Locate the cell with the specified text and output its (x, y) center coordinate. 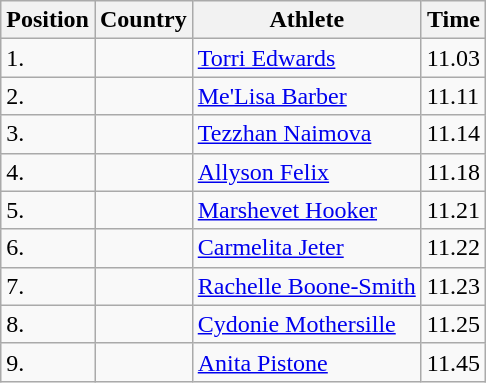
11.25 (453, 324)
Time (453, 20)
1. (48, 58)
Me'Lisa Barber (306, 96)
5. (48, 210)
11.45 (453, 362)
Allyson Felix (306, 172)
2. (48, 96)
7. (48, 286)
Cydonie Mothersille (306, 324)
Position (48, 20)
6. (48, 248)
11.03 (453, 58)
4. (48, 172)
11.18 (453, 172)
11.11 (453, 96)
Anita Pistone (306, 362)
11.21 (453, 210)
Athlete (306, 20)
Marshevet Hooker (306, 210)
3. (48, 134)
Torri Edwards (306, 58)
11.23 (453, 286)
Rachelle Boone-Smith (306, 286)
8. (48, 324)
11.14 (453, 134)
11.22 (453, 248)
Carmelita Jeter (306, 248)
9. (48, 362)
Country (143, 20)
Tezzhan Naimova (306, 134)
